Search for the cell housing the specified text and yield its [X, Y] center coordinate. 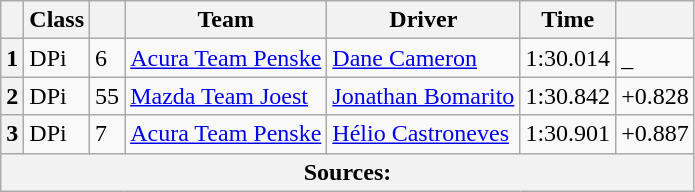
Time [568, 20]
6 [108, 58]
3 [12, 134]
+0.887 [656, 134]
1:30.842 [568, 96]
_ [656, 58]
Class [57, 20]
2 [12, 96]
1:30.014 [568, 58]
Mazda Team Joest [226, 96]
Dane Cameron [424, 58]
Hélio Castroneves [424, 134]
7 [108, 134]
1 [12, 58]
Sources: [348, 172]
1:30.901 [568, 134]
Driver [424, 20]
Jonathan Bomarito [424, 96]
Team [226, 20]
+0.828 [656, 96]
55 [108, 96]
